Search for the cell housing the specified text and yield its [x, y] center coordinate. 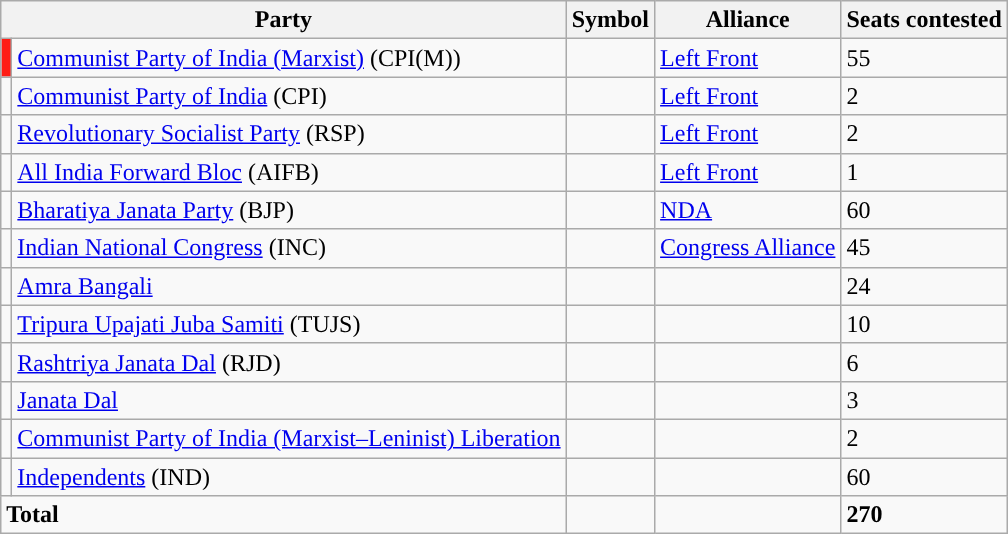
Communist Party of India (CPI) [289, 96]
Party [284, 20]
55 [924, 58]
Total [284, 515]
Independents (IND) [289, 477]
Rashtriya Janata Dal (RJD) [289, 362]
Tripura Upajati Juba Samiti (TUJS) [289, 324]
24 [924, 286]
Janata Dal [289, 400]
45 [924, 248]
10 [924, 324]
Indian National Congress (INC) [289, 248]
6 [924, 362]
NDA [748, 210]
Bharatiya Janata Party (BJP) [289, 210]
Communist Party of India (Marxist) (CPI(M)) [289, 58]
270 [924, 515]
Seats contested [924, 20]
Revolutionary Socialist Party (RSP) [289, 134]
All India Forward Bloc (AIFB) [289, 172]
Symbol [610, 20]
Amra Bangali [289, 286]
3 [924, 400]
Congress Alliance [748, 248]
Alliance [748, 20]
1 [924, 172]
Communist Party of India (Marxist–Leninist) Liberation [289, 438]
